Locate the cell with the specified text and output its (X, Y) center coordinate. 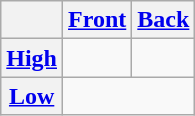
Front (98, 20)
High (32, 58)
Back (164, 20)
Low (32, 96)
